Provide the [x, y] coordinate of the cell's center where the given text is located.  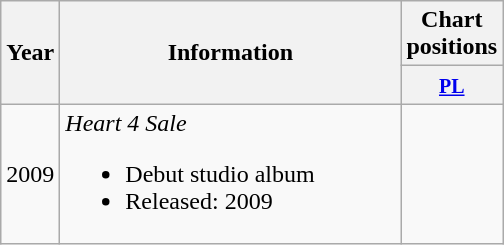
Year [30, 52]
2009 [30, 174]
PL [452, 85]
Chart positions [452, 34]
Heart 4 SaleDebut studio albumReleased: 2009 [230, 174]
Information [230, 52]
